Output the (x, y) coordinate of the center of the cell containing the given text.  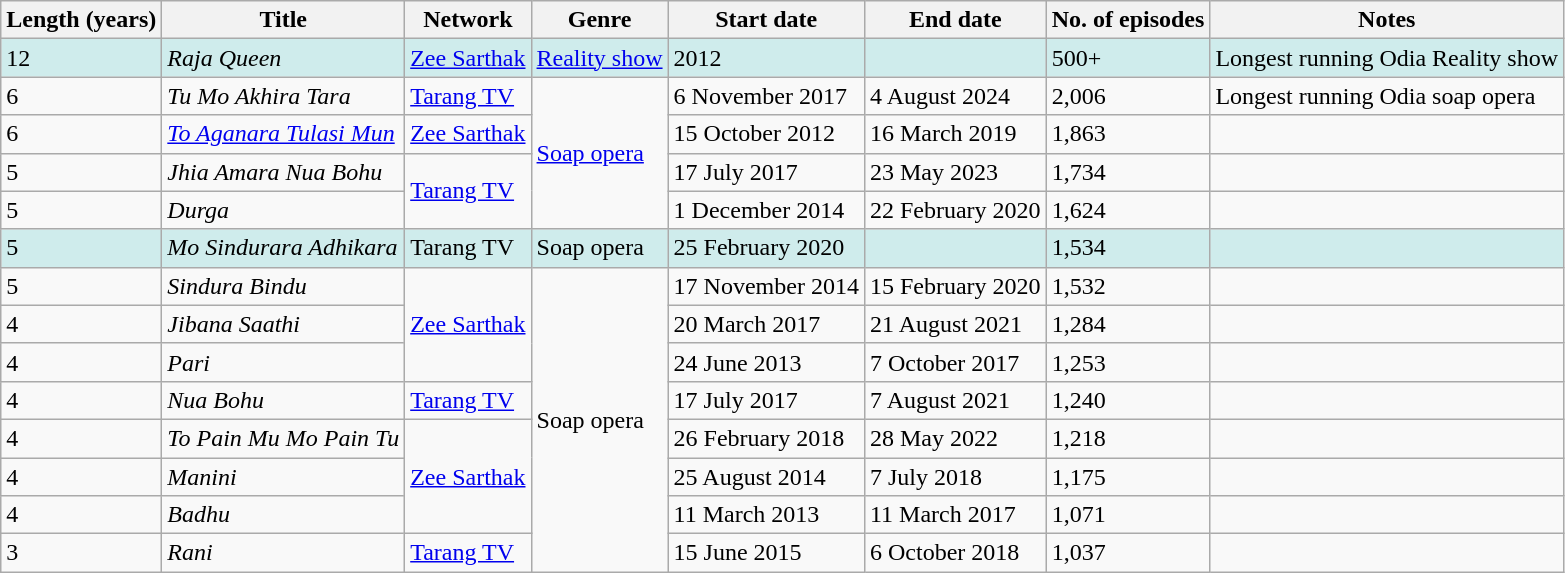
Pari (284, 362)
Rani (284, 553)
4 August 2024 (955, 96)
17 November 2014 (766, 286)
Reality show (600, 58)
Mo Sindurara Adhikara (284, 248)
1,863 (1128, 134)
1,734 (1128, 172)
No. of episodes (1128, 20)
500+ (1128, 58)
11 March 2013 (766, 515)
Longest running Odia Reality show (1387, 58)
1,624 (1128, 210)
Genre (600, 20)
Title (284, 20)
Tu Mo Akhira Tara (284, 96)
2012 (766, 58)
6 October 2018 (955, 553)
To Pain Mu Mo Pain Tu (284, 438)
End date (955, 20)
Jhia Amara Nua Bohu (284, 172)
1,253 (1128, 362)
28 May 2022 (955, 438)
Durga (284, 210)
25 August 2014 (766, 477)
15 October 2012 (766, 134)
23 May 2023 (955, 172)
3 (82, 553)
1,175 (1128, 477)
Raja Queen (284, 58)
2,006 (1128, 96)
15 June 2015 (766, 553)
1,218 (1128, 438)
6 November 2017 (766, 96)
16 March 2019 (955, 134)
7 August 2021 (955, 400)
22 February 2020 (955, 210)
Manini (284, 477)
Jibana Saathi (284, 324)
1,071 (1128, 515)
26 February 2018 (766, 438)
Notes (1387, 20)
Network (468, 20)
Sindura Bindu (284, 286)
12 (82, 58)
Longest running Odia soap opera (1387, 96)
Start date (766, 20)
24 June 2013 (766, 362)
20 March 2017 (766, 324)
1,037 (1128, 553)
1,532 (1128, 286)
15 February 2020 (955, 286)
25 February 2020 (766, 248)
11 March 2017 (955, 515)
1 December 2014 (766, 210)
1,284 (1128, 324)
Length (years) (82, 20)
Badhu (284, 515)
1,534 (1128, 248)
1,240 (1128, 400)
To Aganara Tulasi Mun (284, 134)
21 August 2021 (955, 324)
7 October 2017 (955, 362)
7 July 2018 (955, 477)
Nua Bohu (284, 400)
